For the text-containing cell, return its midpoint in [x, y] coordinate format. 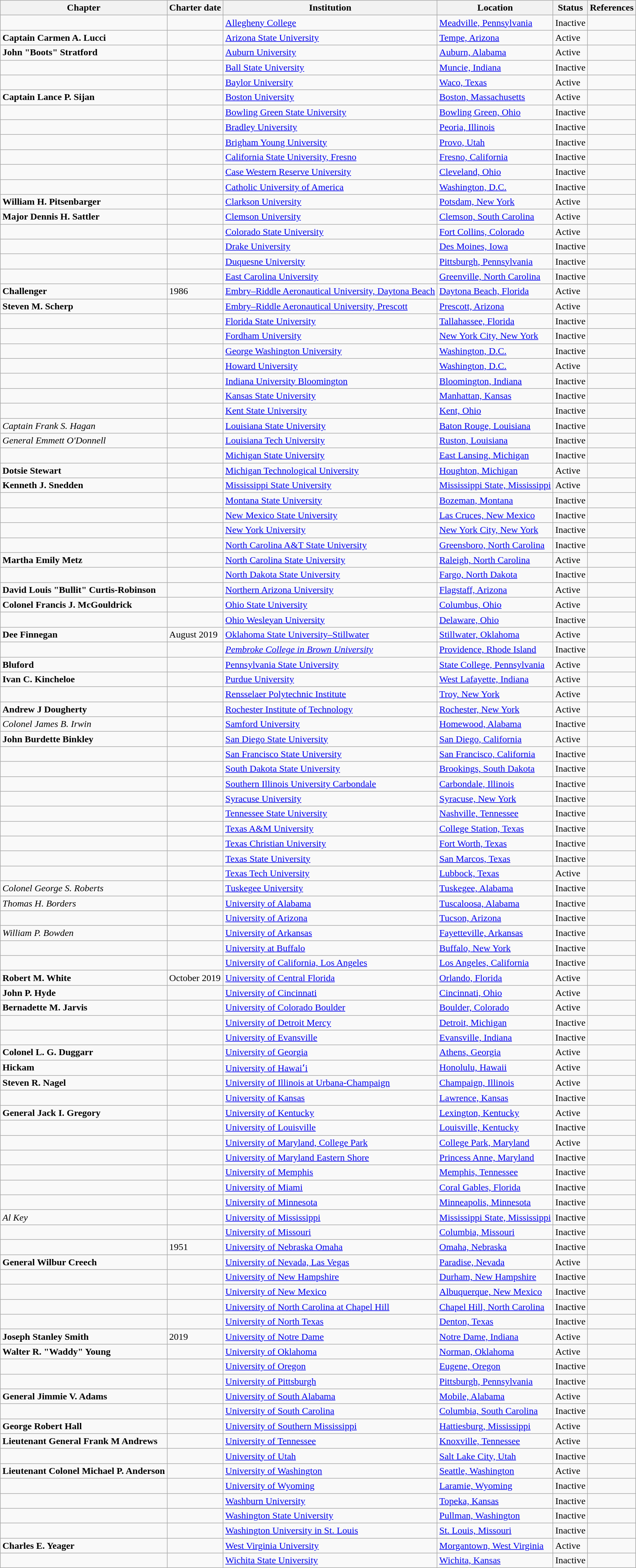
Fort Worth, Texas [495, 843]
John "Boots" Stratford [84, 53]
Clarkson University [330, 202]
Bradley University [330, 127]
University of Georgia [330, 1052]
George Robert Hall [84, 1426]
Drake University [330, 247]
Minneapolis, Minnesota [495, 1202]
Louisiana Tech University [330, 441]
Rochester Institute of Technology [330, 709]
San Marcos, Texas [495, 858]
Wichita, Kansas [495, 1561]
University of Maryland Eastern Shore [330, 1157]
Ohio Wesleyan University [330, 620]
Texas Christian University [330, 843]
William P. Bowden [84, 933]
Colonel Francis J. McGouldrick [84, 605]
Cincinnati, Ohio [495, 993]
Stillwater, Oklahoma [495, 634]
Provo, Utah [495, 142]
Columbia, Missouri [495, 1232]
Washburn University [330, 1501]
University of Kansas [330, 1098]
Case Western Reserve University [330, 172]
San Diego, California [495, 739]
University of Miami [330, 1187]
August 2019 [195, 634]
Tuscaloosa, Alabama [495, 903]
West Lafayette, Indiana [495, 680]
Fordham University [330, 336]
October 2019 [195, 978]
Captain Carmen A. Lucci [84, 38]
Baylor University [330, 82]
University of Detroit Mercy [330, 1023]
Louisiana State University [330, 425]
Texas State University [330, 858]
Delaware, Ohio [495, 620]
Brookings, South Dakota [495, 769]
Duquesne University [330, 262]
North Carolina A&T State University [330, 545]
Lexington, Kentucky [495, 1113]
South Dakota State University [330, 769]
Washington University in St. Louis [330, 1531]
2019 [195, 1337]
University of Oregon [330, 1366]
Honolulu, Hawaii [495, 1068]
Kent State University [330, 411]
Tuskegee University [330, 888]
University of Missouri [330, 1232]
Kansas State University [330, 396]
San Diego State University [330, 739]
Washington State University [330, 1516]
Champaign, Illinois [495, 1083]
Pembroke College in Brown University [330, 649]
Homewood, Alabama [495, 724]
Colonel James B. Irwin [84, 724]
University of Southern Mississippi [330, 1426]
Topeka, Kansas [495, 1501]
Raleigh, North Carolina [495, 560]
University of Louisville [330, 1128]
General Emmett O'Donnell [84, 441]
John P. Hyde [84, 993]
Tempe, Arizona [495, 38]
University of Minnesota [330, 1202]
Evansville, Indiana [495, 1037]
Hickam [84, 1068]
Albuquerque, New Mexico [495, 1292]
Boulder, Colorado [495, 1008]
Bernadette M. Jarvis [84, 1008]
University of Nevada, Las Vegas [330, 1262]
University of Illinois at Urbana-Champaign [330, 1083]
Northern Arizona University [330, 590]
Colorado State University [330, 232]
Auburn University [330, 53]
Orlando, Florida [495, 978]
Dee Finnegan [84, 634]
Andrew J Dougherty [84, 709]
University of Memphis [330, 1172]
College Park, Maryland [495, 1143]
Clemson, South Carolina [495, 217]
Robert M. White [84, 978]
Auburn, Alabama [495, 53]
University of Cincinnati [330, 993]
Ruston, Louisiana [495, 441]
Hattiesburg, Mississippi [495, 1426]
Steven R. Nagel [84, 1083]
Waco, Texas [495, 82]
References [612, 8]
University at Buffalo [330, 948]
State College, Pennsylvania [495, 665]
University of North Texas [330, 1322]
Kent, Ohio [495, 411]
Wichita State University [330, 1561]
Houghton, Michigan [495, 471]
Purdue University [330, 680]
Tuskegee, Alabama [495, 888]
Tennessee State University [330, 814]
University of New Hampshire [330, 1277]
Lubbock, Texas [495, 873]
Notre Dame, Indiana [495, 1337]
Walter R. "Waddy" Young [84, 1352]
Oklahoma State University–Stillwater [330, 634]
Coral Gables, Florida [495, 1187]
Rochester, New York [495, 709]
Buffalo, New York [495, 948]
Lieutenant General Frank M Andrews [84, 1441]
Michigan Technological University [330, 471]
Mobile, Alabama [495, 1396]
St. Louis, Missouri [495, 1531]
Challenger [84, 291]
Captain Frank S. Hagan [84, 425]
Major Dennis H. Sattler [84, 217]
Seattle, Washington [495, 1471]
Ohio State University [330, 605]
University of Pittsburgh [330, 1381]
Daytona Beach, Florida [495, 291]
Brigham Young University [330, 142]
Los Angeles, California [495, 963]
Embry–Riddle Aeronautical University, Prescott [330, 306]
Bowling Green, Ohio [495, 112]
Columbia, South Carolina [495, 1411]
Clemson University [330, 217]
Peoria, Illinois [495, 127]
Texas Tech University [330, 873]
Boston University [330, 97]
Thomas H. Borders [84, 903]
Fresno, California [495, 157]
New Mexico State University [330, 515]
Athens, Georgia [495, 1052]
University of Tennessee [330, 1441]
Las Cruces, New Mexico [495, 515]
Louisville, Kentucky [495, 1128]
University of California, Los Angeles [330, 963]
Meadville, Pennsylvania [495, 23]
William H. Pitsenbarger [84, 202]
Princess Anne, Maryland [495, 1157]
Boston, Massachusetts [495, 97]
Cleveland, Ohio [495, 172]
Location [495, 8]
Colonel L. G. Duggarr [84, 1052]
Durham, New Hampshire [495, 1277]
Embry–Riddle Aeronautical University, Daytona Beach [330, 291]
Pennsylvania State University [330, 665]
Syracuse University [330, 799]
Memphis, Tennessee [495, 1172]
Troy, New York [495, 694]
General Jimmie V. Adams [84, 1396]
Samford University [330, 724]
Prescott, Arizona [495, 306]
John Burdette Binkley [84, 739]
University of Central Florida [330, 978]
North Dakota State University [330, 575]
Norman, Oklahoma [495, 1352]
Providence, Rhode Island [495, 649]
Manhattan, Kansas [495, 396]
Steven M. Scherp [84, 306]
Greensboro, North Carolina [495, 545]
West Virginia University [330, 1546]
Mississippi State University [330, 485]
Tucson, Arizona [495, 918]
Omaha, Nebraska [495, 1247]
Captain Lance P. Sijan [84, 97]
University of Notre Dame [330, 1337]
Pullman, Washington [495, 1516]
New York University [330, 530]
Chapel Hill, North Carolina [495, 1307]
Catholic University of America [330, 187]
Fargo, North Dakota [495, 575]
Dotsie Stewart [84, 471]
Status [570, 8]
University of South Alabama [330, 1396]
University of North Carolina at Chapel Hill [330, 1307]
University of Mississippi [330, 1217]
San Francisco, California [495, 754]
Bowling Green State University [330, 112]
General Wilbur Creech [84, 1262]
Greenville, North Carolina [495, 276]
Arizona State University [330, 38]
Potsdam, New York [495, 202]
Bluford [84, 665]
North Carolina State University [330, 560]
Knoxville, Tennessee [495, 1441]
East Carolina University [330, 276]
Flagstaff, Arizona [495, 590]
Eugene, Oregon [495, 1366]
Florida State University [330, 321]
Morgantown, West Virginia [495, 1546]
Paradise, Nevada [495, 1262]
1951 [195, 1247]
Bloomington, Indiana [495, 381]
Charles E. Yeager [84, 1546]
Institution [330, 8]
University of Oklahoma [330, 1352]
University of Utah [330, 1456]
Montana State University [330, 500]
Salt Lake City, Utah [495, 1456]
Carbondale, Illinois [495, 784]
Lawrence, Kansas [495, 1098]
Columbus, Ohio [495, 605]
Baton Rouge, Louisiana [495, 425]
University of New Mexico [330, 1292]
California State University, Fresno [330, 157]
Ball State University [330, 67]
Martha Emily Metz [84, 560]
Bozeman, Montana [495, 500]
Howard University [330, 366]
Rensselaer Polytechnic Institute [330, 694]
David Louis "Bullit" Curtis-Robinson [84, 590]
Allegheny College [330, 23]
University of Nebraska Omaha [330, 1247]
Joseph Stanley Smith [84, 1337]
San Francisco State University [330, 754]
College Station, Texas [495, 829]
University of South Carolina [330, 1411]
Muncie, Indiana [495, 67]
Lieutenant Colonel Michael P. Anderson [84, 1471]
Fayetteville, Arkansas [495, 933]
East Lansing, Michigan [495, 456]
University of Arizona [330, 918]
Charter date [195, 8]
Denton, Texas [495, 1322]
George Washington University [330, 351]
University of Maryland, College Park [330, 1143]
Colonel George S. Roberts [84, 888]
University of Alabama [330, 903]
Syracuse, New York [495, 799]
Southern Illinois University Carbondale [330, 784]
Chapter [84, 8]
Kenneth J. Snedden [84, 485]
Laramie, Wyoming [495, 1486]
Des Moines, Iowa [495, 247]
Texas A&M University [330, 829]
Al Key [84, 1217]
University of Wyoming [330, 1486]
University of Evansville [330, 1037]
Fort Collins, Colorado [495, 232]
University of Hawaiʻi [330, 1068]
University of Colorado Boulder [330, 1008]
University of Arkansas [330, 933]
University of Washington [330, 1471]
Ivan C. Kincheloe [84, 680]
General Jack I. Gregory [84, 1113]
Indiana University Bloomington [330, 381]
Nashville, Tennessee [495, 814]
Michigan State University [330, 456]
1986 [195, 291]
University of Kentucky [330, 1113]
Tallahassee, Florida [495, 321]
Detroit, Michigan [495, 1023]
